Locate the cell with the specified text and output its [X, Y] center coordinate. 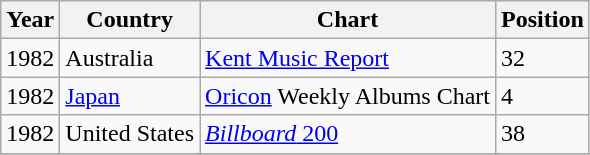
Australia [130, 58]
Chart [348, 20]
4 [543, 96]
Japan [130, 96]
Oricon Weekly Albums Chart [348, 96]
Position [543, 20]
32 [543, 58]
Kent Music Report [348, 58]
Year [30, 20]
Billboard 200 [348, 134]
United States [130, 134]
38 [543, 134]
Country [130, 20]
